Capture the cell that displays the provided text and extract its [X, Y] central coordinate. 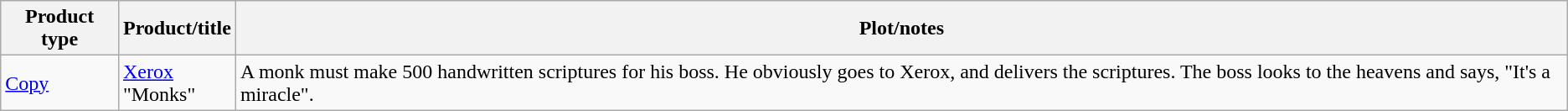
Copy [60, 82]
Product type [60, 29]
Xerox"Monks" [177, 82]
Plot/notes [901, 29]
Product/title [177, 29]
